Return the [X, Y] coordinate for the center point of the cell that contains the specified text.  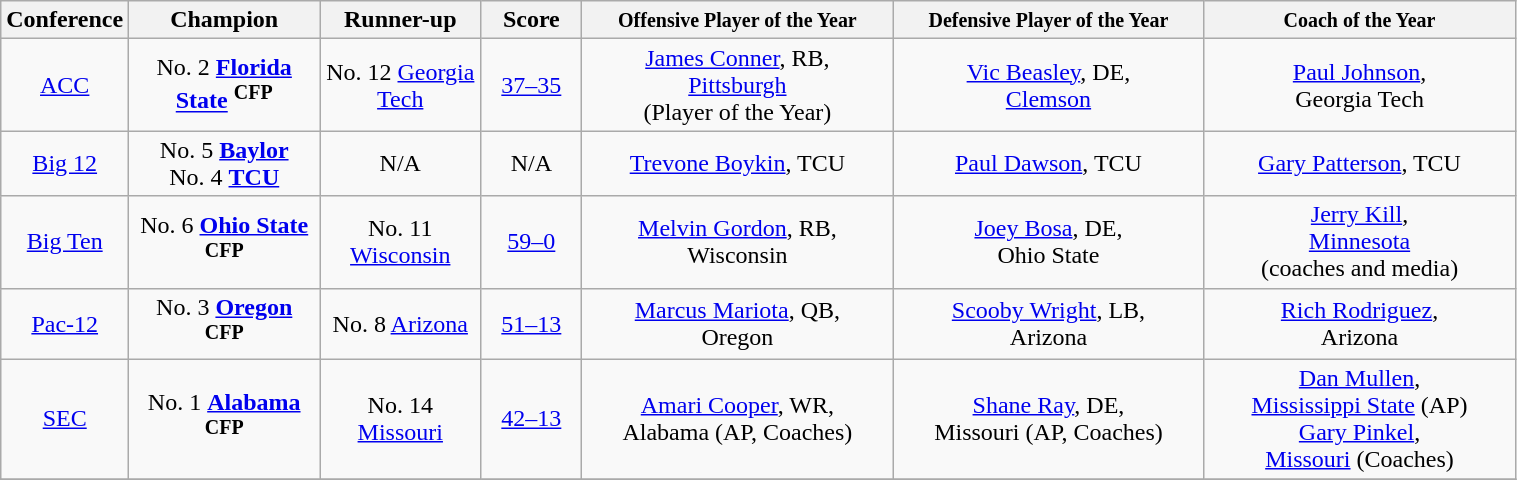
No. 6 Ohio State CFP [224, 242]
Scooby Wright, LB, Arizona [1048, 324]
51–13 [532, 324]
Champion [224, 20]
Amari Cooper, WR, Alabama (AP, Coaches) [738, 420]
Pac-12 [65, 324]
Vic Beasley, DE, Clemson [1048, 85]
No. 5 BaylorNo. 4 TCU [224, 164]
Conference [65, 20]
Gary Patterson, TCU [1360, 164]
Score [532, 20]
Paul Dawson, TCU [1048, 164]
Marcus Mariota, QB, Oregon [738, 324]
Runner-up [400, 20]
Big 12 [65, 164]
Dan Mullen, Mississippi State (AP) Gary Pinkel, Missouri (Coaches) [1360, 420]
Joey Bosa, DE, Ohio State [1048, 242]
No. 8 Arizona [400, 324]
No. 14 Missouri [400, 420]
James Conner, RB, Pittsburgh (Player of the Year) [738, 85]
Offensive Player of the Year [738, 20]
No. 1 Alabama CFP [224, 420]
Defensive Player of the Year [1048, 20]
Coach of the Year [1360, 20]
No. 2 Florida State CFP [224, 85]
42–13 [532, 420]
Paul Johnson, Georgia Tech [1360, 85]
37–35 [532, 85]
No. 11 Wisconsin [400, 242]
Melvin Gordon, RB, Wisconsin [738, 242]
Big Ten [65, 242]
Jerry Kill, Minnesota (coaches and media) [1360, 242]
ACC [65, 85]
Trevone Boykin, TCU [738, 164]
SEC [65, 420]
No. 3 Oregon CFP [224, 324]
59–0 [532, 242]
No. 12 Georgia Tech [400, 85]
Shane Ray, DE, Missouri (AP, Coaches) [1048, 420]
Rich Rodriguez, Arizona [1360, 324]
